Detect which cell encompasses the target text, then output its (X, Y) center coordinate. 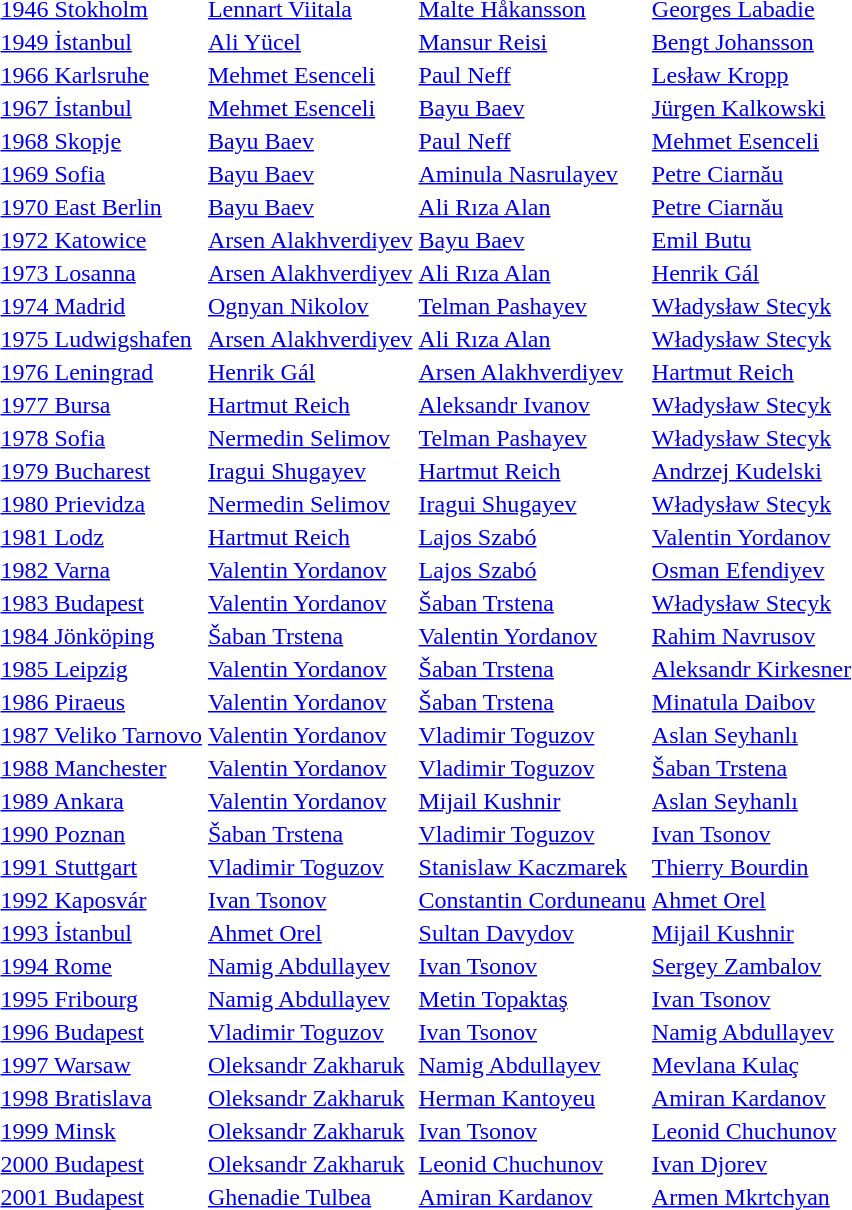
Metin Topaktaş (532, 999)
Herman Kantoyeu (532, 1098)
Rahim Navrusov (751, 636)
Sultan Davydov (532, 933)
Ivan Djorev (751, 1164)
Minatula Daibov (751, 702)
Mansur Reisi (532, 42)
Jürgen Kalkowski (751, 108)
Aminula Nasrulayev (532, 174)
Amiran Kardanov (751, 1098)
Sergey Zambalov (751, 966)
Osman Efendiyev (751, 570)
Bengt Johansson (751, 42)
Aleksandr Kirkesner (751, 669)
Aleksandr Ivanov (532, 405)
Ali Yücel (310, 42)
Thierry Bourdin (751, 867)
Lesław Kropp (751, 75)
Stanislaw Kaczmarek (532, 867)
Andrzej Kudelski (751, 471)
Ognyan Nikolov (310, 306)
Emil Butu (751, 240)
Constantin Corduneanu (532, 900)
Mevlana Kulaç (751, 1065)
